Extract the (x, y) coordinate from the center of the cell holding the provided text.  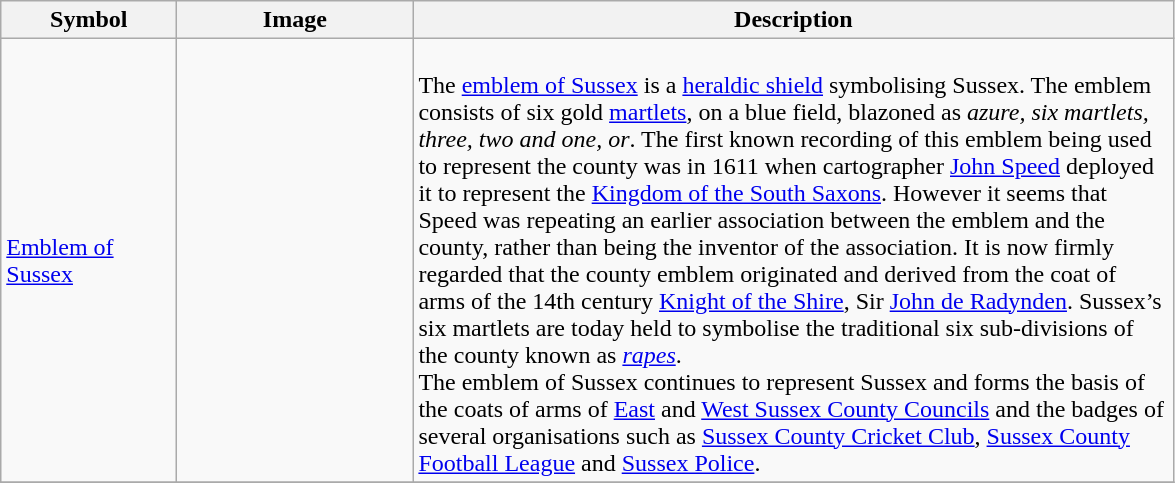
Image (295, 20)
Emblem of Sussex (89, 260)
Symbol (89, 20)
Description (794, 20)
